Capture the cell that displays the provided text and extract its [x, y] central coordinate. 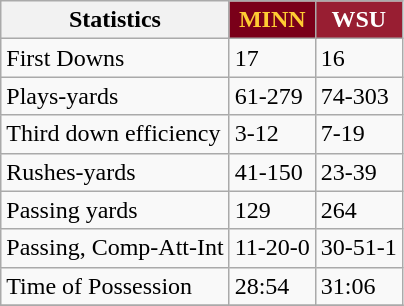
129 [272, 210]
23-39 [358, 172]
17 [272, 58]
WSU [358, 20]
31:06 [358, 286]
28:54 [272, 286]
74-303 [358, 96]
3-12 [272, 134]
16 [358, 58]
Third down efficiency [115, 134]
First Downs [115, 58]
264 [358, 210]
11-20-0 [272, 248]
30-51-1 [358, 248]
41-150 [272, 172]
Passing, Comp-Att-Int [115, 248]
Time of Possession [115, 286]
MINN [272, 20]
Passing yards [115, 210]
Rushes-yards [115, 172]
Plays-yards [115, 96]
61-279 [272, 96]
7-19 [358, 134]
Statistics [115, 20]
